Output the (X, Y) coordinate of the center of the cell containing the given text.  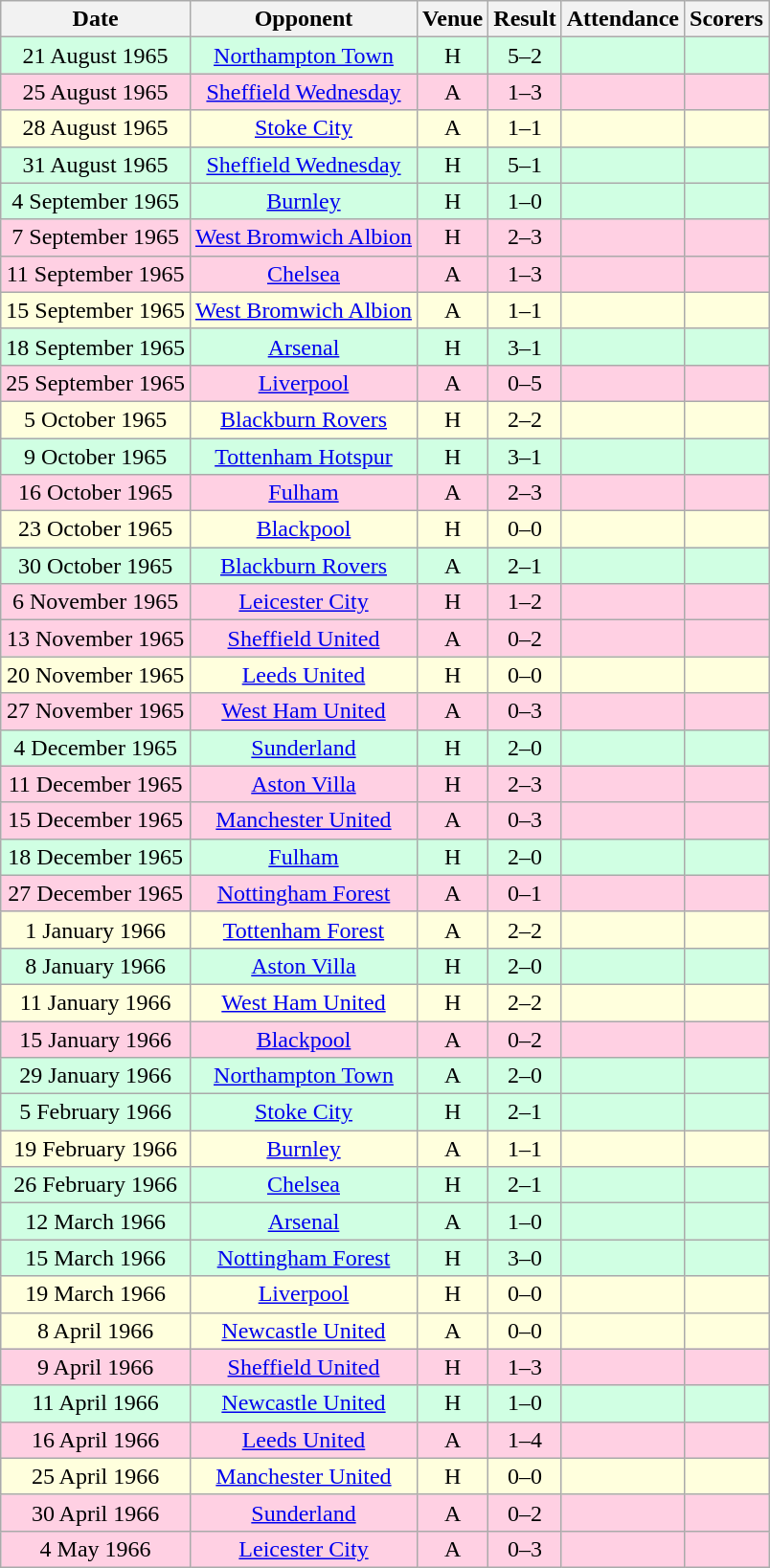
1–2 (525, 602)
28 August 1965 (96, 128)
15 March 1966 (96, 1258)
21 August 1965 (96, 56)
5–2 (525, 56)
25 August 1965 (96, 92)
Scorers (727, 19)
16 April 1966 (96, 1440)
19 March 1966 (96, 1294)
Date (96, 19)
Attendance (623, 19)
5 October 1965 (96, 419)
20 November 1965 (96, 675)
23 October 1965 (96, 529)
12 March 1966 (96, 1221)
9 April 1966 (96, 1367)
5–1 (525, 165)
11 April 1966 (96, 1403)
Tottenham Forest (303, 930)
Result (525, 19)
11 January 1966 (96, 1002)
8 April 1966 (96, 1331)
5 February 1966 (96, 1112)
29 January 1966 (96, 1076)
15 December 1965 (96, 820)
7 September 1965 (96, 237)
Opponent (303, 19)
25 April 1966 (96, 1476)
15 September 1965 (96, 310)
0–5 (525, 383)
1–4 (525, 1440)
1 January 1966 (96, 930)
11 December 1965 (96, 784)
3–0 (525, 1258)
9 October 1965 (96, 457)
18 September 1965 (96, 347)
31 August 1965 (96, 165)
4 May 1966 (96, 1549)
8 January 1966 (96, 966)
11 September 1965 (96, 274)
30 October 1965 (96, 566)
16 October 1965 (96, 493)
30 April 1966 (96, 1512)
15 January 1966 (96, 1039)
0–1 (525, 893)
19 February 1966 (96, 1149)
4 December 1965 (96, 748)
13 November 1965 (96, 638)
6 November 1965 (96, 602)
27 December 1965 (96, 893)
Tottenham Hotspur (303, 457)
27 November 1965 (96, 711)
25 September 1965 (96, 383)
18 December 1965 (96, 857)
Venue (453, 19)
26 February 1966 (96, 1185)
4 September 1965 (96, 201)
